Output the (x, y) coordinate of the center of the cell containing the given text.  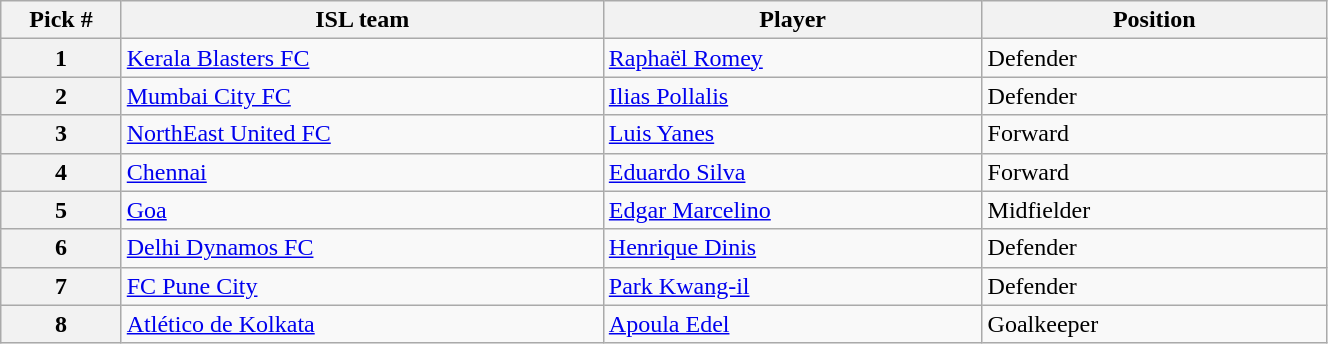
Delhi Dynamos FC (362, 248)
Midfielder (1154, 210)
Park Kwang-il (792, 286)
Edgar Marcelino (792, 210)
Raphaël Romey (792, 58)
2 (61, 96)
Chennai (362, 172)
4 (61, 172)
Eduardo Silva (792, 172)
Goalkeeper (1154, 324)
3 (61, 134)
Apoula Edel (792, 324)
NorthEast United FC (362, 134)
7 (61, 286)
Ilias Pollalis (792, 96)
Mumbai City FC (362, 96)
8 (61, 324)
6 (61, 248)
Henrique Dinis (792, 248)
Kerala Blasters FC (362, 58)
Luis Yanes (792, 134)
5 (61, 210)
Goa (362, 210)
ISL team (362, 20)
Pick # (61, 20)
1 (61, 58)
Player (792, 20)
FC Pune City (362, 286)
Atlético de Kolkata (362, 324)
Position (1154, 20)
